Pinpoint the cell where the given text exists, returning its [x, y] midpoint coordinate. 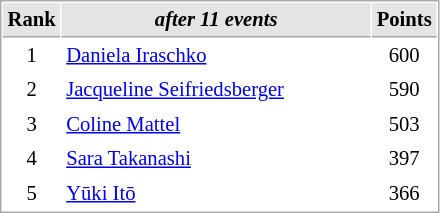
Coline Mattel [216, 124]
Points [404, 20]
3 [32, 124]
Daniela Iraschko [216, 56]
5 [32, 194]
503 [404, 124]
366 [404, 194]
600 [404, 56]
Jacqueline Seifriedsberger [216, 90]
after 11 events [216, 20]
4 [32, 158]
Rank [32, 20]
2 [32, 90]
1 [32, 56]
Yūki Itō [216, 194]
397 [404, 158]
Sara Takanashi [216, 158]
590 [404, 90]
